Pinpoint the cell where the given text exists, returning its [X, Y] midpoint coordinate. 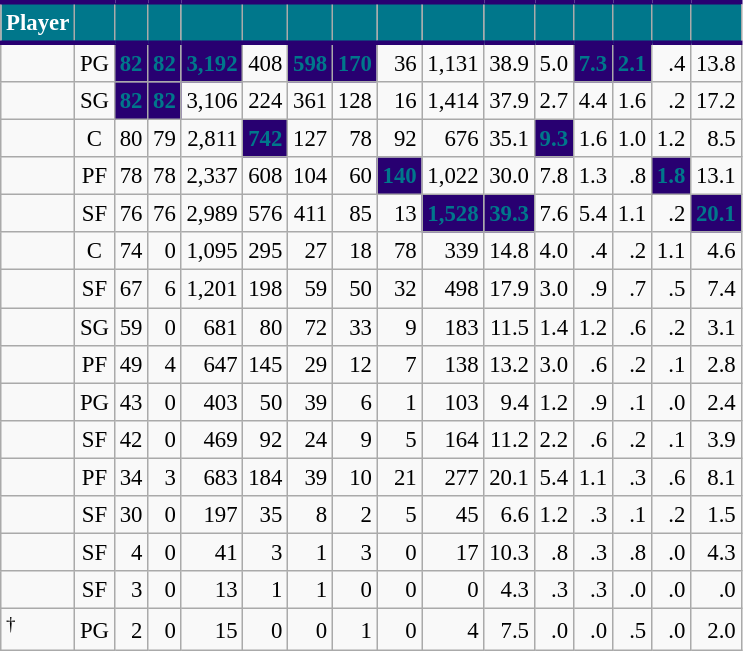
37.9 [509, 101]
1.0 [632, 139]
411 [310, 214]
42 [130, 439]
79 [164, 139]
224 [266, 101]
21 [400, 477]
60 [354, 176]
32 [400, 289]
4.4 [592, 101]
72 [310, 327]
18 [354, 251]
35 [266, 515]
138 [453, 364]
67 [130, 289]
7.4 [716, 289]
498 [453, 289]
7 [400, 364]
1.4 [554, 327]
6.6 [509, 515]
2.2 [554, 439]
104 [310, 176]
† [38, 629]
361 [310, 101]
43 [130, 402]
3.1 [716, 327]
7.3 [592, 62]
676 [453, 139]
30 [130, 515]
469 [212, 439]
1,201 [212, 289]
2,989 [212, 214]
408 [266, 62]
1,022 [453, 176]
2.4 [716, 402]
1,095 [212, 251]
11.2 [509, 439]
145 [266, 364]
39.3 [509, 214]
4.0 [554, 251]
30.0 [509, 176]
103 [453, 402]
16 [400, 101]
35.1 [509, 139]
9.3 [554, 139]
17.9 [509, 289]
Player [38, 22]
36 [400, 62]
576 [266, 214]
2.1 [632, 62]
3.9 [716, 439]
598 [310, 62]
127 [310, 139]
4.6 [716, 251]
17 [453, 552]
140 [400, 176]
8.5 [716, 139]
11.5 [509, 327]
198 [266, 289]
197 [212, 515]
608 [266, 176]
1,414 [453, 101]
681 [212, 327]
164 [453, 439]
85 [354, 214]
9.4 [509, 402]
183 [453, 327]
10 [354, 477]
8 [310, 515]
14.8 [509, 251]
128 [354, 101]
339 [453, 251]
277 [453, 477]
45 [453, 515]
13.2 [509, 364]
5.0 [554, 62]
1.3 [592, 176]
1,131 [453, 62]
2.8 [716, 364]
7.6 [554, 214]
49 [130, 364]
27 [310, 251]
8.1 [716, 477]
170 [354, 62]
34 [130, 477]
13.8 [716, 62]
13.1 [716, 176]
2.0 [716, 629]
29 [310, 364]
7.8 [554, 176]
295 [266, 251]
74 [130, 251]
3,106 [212, 101]
41 [212, 552]
33 [354, 327]
10.3 [509, 552]
17.2 [716, 101]
24 [310, 439]
2.7 [554, 101]
7.5 [509, 629]
.7 [632, 289]
403 [212, 402]
647 [212, 364]
15 [212, 629]
1,528 [453, 214]
1.8 [672, 176]
2,811 [212, 139]
742 [266, 139]
12 [354, 364]
3,192 [212, 62]
683 [212, 477]
184 [266, 477]
1.5 [716, 515]
38.9 [509, 62]
2,337 [212, 176]
